Detect which cell encompasses the target text, then output its [X, Y] center coordinate. 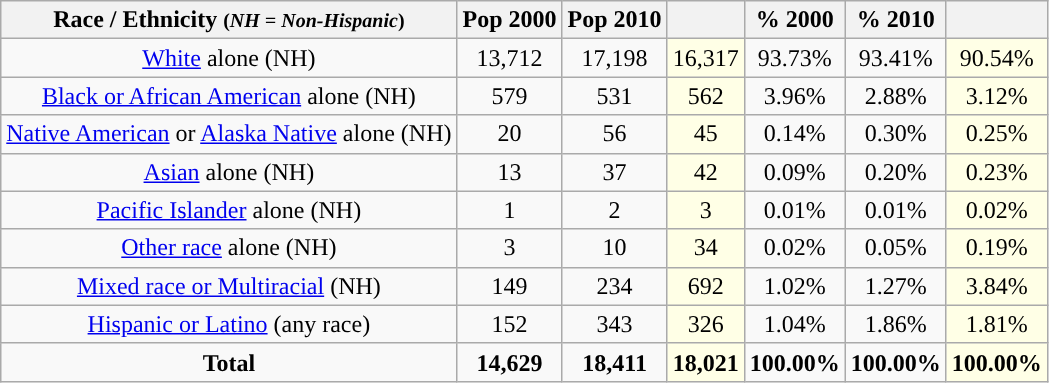
Black or African American alone (NH) [229, 96]
Pop 2010 [614, 20]
0.19% [996, 248]
% 2000 [794, 20]
1.27% [896, 286]
562 [706, 96]
531 [614, 96]
0.23% [996, 172]
% 2010 [896, 20]
17,198 [614, 58]
90.54% [996, 58]
Hispanic or Latino (any race) [229, 324]
93.41% [896, 58]
Pop 2000 [510, 20]
326 [706, 324]
1.81% [996, 324]
20 [510, 134]
1.02% [794, 286]
Asian alone (NH) [229, 172]
56 [614, 134]
Native American or Alaska Native alone (NH) [229, 134]
93.73% [794, 58]
2.88% [896, 96]
1.04% [794, 324]
13 [510, 172]
Total [229, 362]
0.14% [794, 134]
Pacific Islander alone (NH) [229, 210]
0.09% [794, 172]
2 [614, 210]
234 [614, 286]
45 [706, 134]
0.20% [896, 172]
10 [614, 248]
1.86% [896, 324]
579 [510, 96]
3.96% [794, 96]
14,629 [510, 362]
149 [510, 286]
3.84% [996, 286]
3.12% [996, 96]
0.05% [896, 248]
16,317 [706, 58]
Mixed race or Multiracial (NH) [229, 286]
42 [706, 172]
152 [510, 324]
13,712 [510, 58]
1 [510, 210]
343 [614, 324]
18,411 [614, 362]
692 [706, 286]
Race / Ethnicity (NH = Non-Hispanic) [229, 20]
18,021 [706, 362]
Other race alone (NH) [229, 248]
0.30% [896, 134]
34 [706, 248]
37 [614, 172]
0.25% [996, 134]
White alone (NH) [229, 58]
